Scan for the cell matching the given text and deliver its (x, y) coordinate at center. 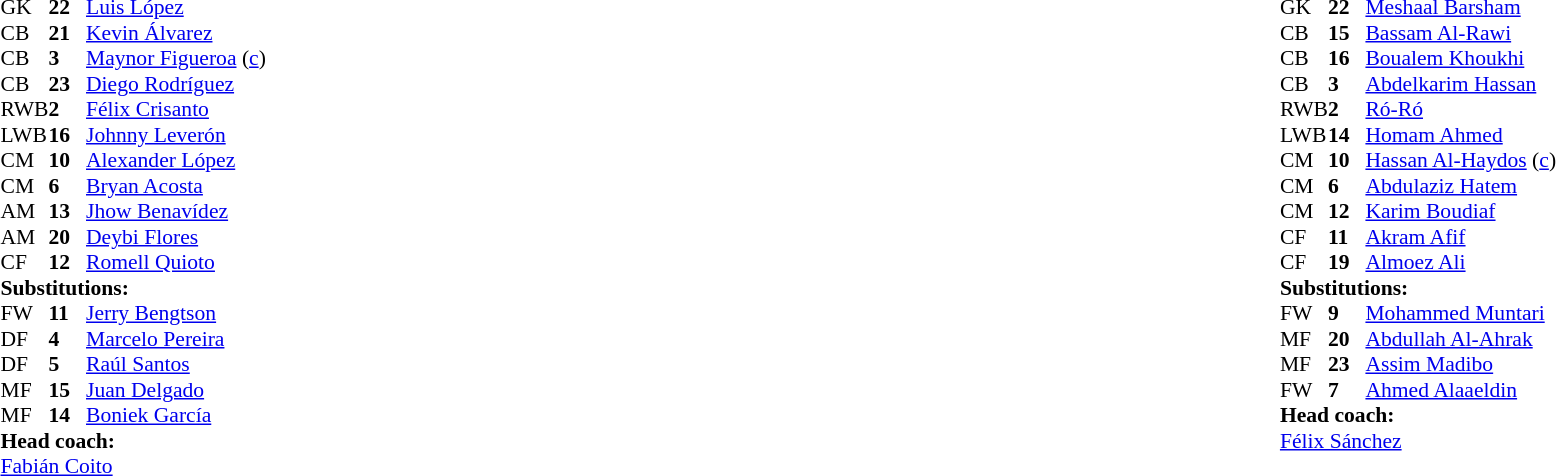
Bryan Acosta (176, 186)
Hassan Al-Haydos (c) (1460, 161)
7 (1347, 390)
Marcelo Pereira (176, 339)
Assim Madibo (1460, 365)
Abdullah Al-Ahrak (1460, 339)
Ró-Ró (1460, 109)
Abdelkarim Hassan (1460, 84)
Boualem Khoukhi (1460, 59)
13 (67, 211)
Maynor Figueroa (c) (176, 59)
Boniek García (176, 415)
19 (1347, 263)
Homam Ahmed (1460, 135)
Juan Delgado (176, 390)
Karim Boudiaf (1460, 211)
Abdulaziz Hatem (1460, 186)
Félix Crisanto (176, 109)
Mohammed Muntari (1460, 313)
9 (1347, 313)
Alexander López (176, 161)
Jerry Bengtson (176, 313)
Raúl Santos (176, 365)
Bassam Al-Rawi (1460, 33)
21 (67, 33)
4 (67, 339)
Diego Rodríguez (176, 84)
Deybi Flores (176, 237)
Kevin Álvarez (176, 33)
Akram Afif (1460, 237)
Romell Quioto (176, 263)
Félix Sánchez (1418, 441)
5 (67, 365)
Almoez Ali (1460, 263)
Jhow Benavídez (176, 211)
Ahmed Alaaeldin (1460, 390)
Johnny Leverón (176, 135)
